Detect which cell encompasses the target text, then output its (X, Y) center coordinate. 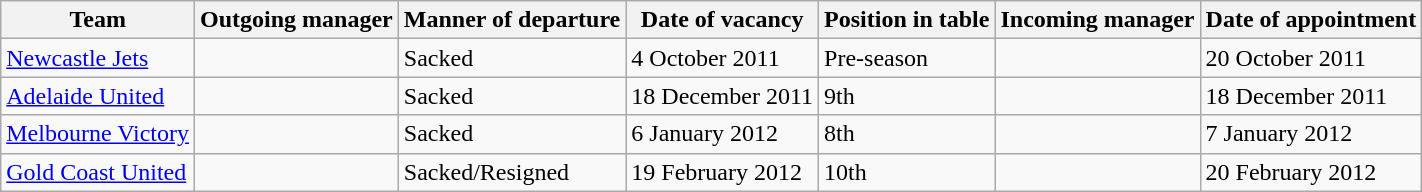
Sacked/Resigned (512, 172)
Position in table (907, 20)
Gold Coast United (98, 172)
Adelaide United (98, 96)
Incoming manager (1098, 20)
Team (98, 20)
4 October 2011 (722, 58)
20 February 2012 (1311, 172)
Date of appointment (1311, 20)
9th (907, 96)
Melbourne Victory (98, 134)
6 January 2012 (722, 134)
19 February 2012 (722, 172)
Date of vacancy (722, 20)
8th (907, 134)
10th (907, 172)
7 January 2012 (1311, 134)
Pre-season (907, 58)
Newcastle Jets (98, 58)
20 October 2011 (1311, 58)
Manner of departure (512, 20)
Outgoing manager (297, 20)
